Capture the cell that displays the provided text and extract its (x, y) central coordinate. 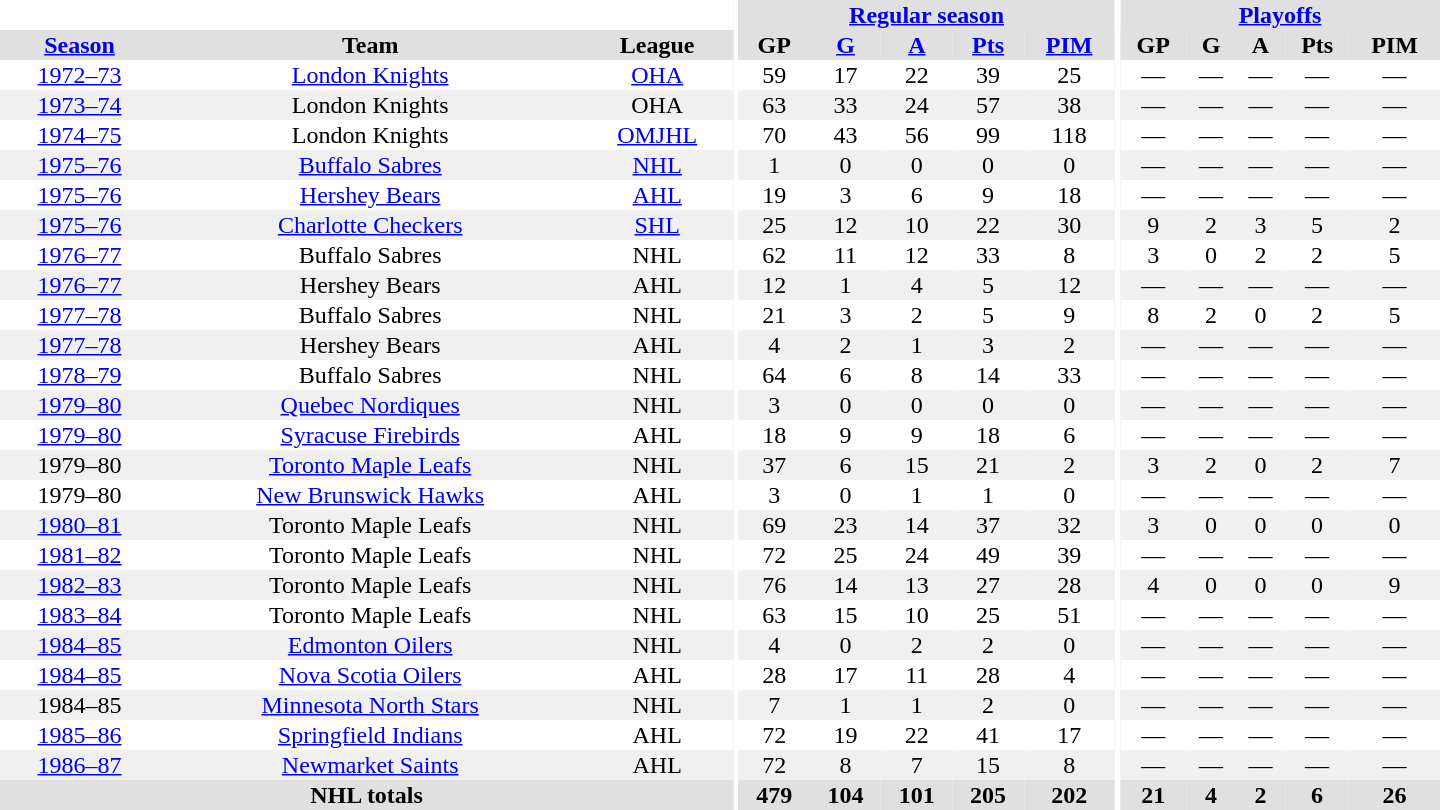
1985–86 (80, 735)
62 (774, 255)
Season (80, 45)
OMJHL (657, 135)
1982–83 (80, 585)
1973–74 (80, 105)
101 (916, 795)
Regular season (927, 15)
Minnesota North Stars (370, 705)
13 (916, 585)
League (657, 45)
49 (988, 555)
1983–84 (80, 615)
Edmonton Oilers (370, 645)
43 (846, 135)
Playoffs (1280, 15)
30 (1070, 225)
104 (846, 795)
51 (1070, 615)
99 (988, 135)
1978–79 (80, 375)
Nova Scotia Oilers (370, 675)
27 (988, 585)
59 (774, 75)
64 (774, 375)
Syracuse Firebirds (370, 435)
56 (916, 135)
1980–81 (80, 525)
38 (1070, 105)
57 (988, 105)
NHL totals (366, 795)
118 (1070, 135)
SHL (657, 225)
1972–73 (80, 75)
479 (774, 795)
Springfield Indians (370, 735)
76 (774, 585)
Charlotte Checkers (370, 225)
41 (988, 735)
1986–87 (80, 765)
69 (774, 525)
23 (846, 525)
Team (370, 45)
Quebec Nordiques (370, 405)
26 (1394, 795)
70 (774, 135)
32 (1070, 525)
205 (988, 795)
1981–82 (80, 555)
1974–75 (80, 135)
New Brunswick Hawks (370, 495)
202 (1070, 795)
Newmarket Saints (370, 765)
